Identify which cell holds the provided text, then report its (X, Y) central coordinate. 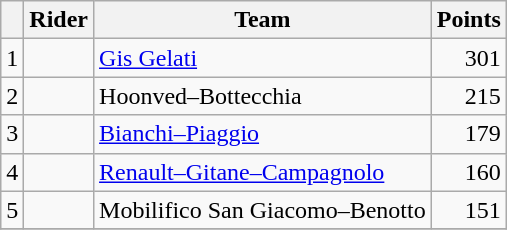
5 (12, 210)
Mobilifico San Giacomo–Benotto (263, 210)
Team (263, 20)
3 (12, 134)
Hoonved–Bottecchia (263, 96)
1 (12, 58)
151 (468, 210)
4 (12, 172)
215 (468, 96)
2 (12, 96)
Rider (59, 20)
179 (468, 134)
Bianchi–Piaggio (263, 134)
Renault–Gitane–Campagnolo (263, 172)
160 (468, 172)
301 (468, 58)
Gis Gelati (263, 58)
Points (468, 20)
